Scan for the cell matching the given text and deliver its [x, y] coordinate at center. 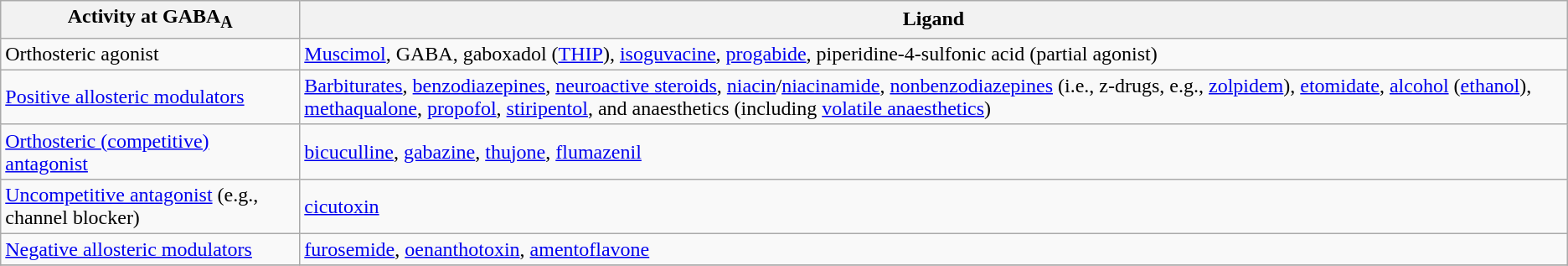
Negative allosteric modulators [151, 249]
bicuculline, gabazine, thujone, flumazenil [933, 151]
Ligand [933, 19]
Uncompetitive antagonist (e.g., channel blocker) [151, 206]
Muscimol, GABA, gaboxadol (THIP), isoguvacine, progabide, piperidine-4-sulfonic acid (partial agonist) [933, 54]
Orthosteric (competitive) antagonist [151, 151]
Positive allosteric modulators [151, 97]
Activity at GABAA [151, 19]
Orthosteric agonist [151, 54]
furosemide, oenanthotoxin, amentoflavone [933, 249]
cicutoxin [933, 206]
